Scan for the cell matching the given text and deliver its [x, y] coordinate at center. 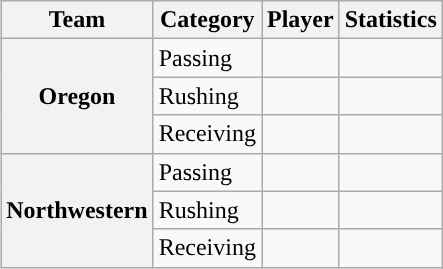
Category [207, 20]
Statistics [390, 20]
Team [77, 20]
Oregon [77, 96]
Northwestern [77, 210]
Player [301, 20]
